Detect which cell encompasses the target text, then output its (x, y) center coordinate. 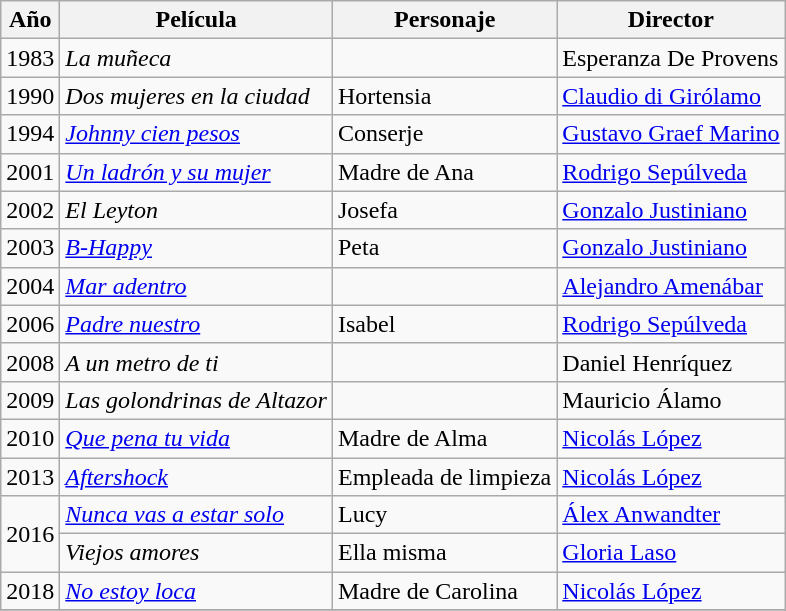
Daniel Henríquez (671, 362)
2009 (30, 400)
Padre nuestro (196, 324)
Alejandro Amenábar (671, 286)
1983 (30, 58)
Isabel (444, 324)
Lucy (444, 515)
1990 (30, 96)
2002 (30, 210)
Hortensia (444, 96)
Johnny cien pesos (196, 134)
2010 (30, 438)
Gustavo Graef Marino (671, 134)
A un metro de ti (196, 362)
Nunca vas a estar solo (196, 515)
Un ladrón y su mujer (196, 172)
Josefa (444, 210)
Director (671, 20)
Dos mujeres en la ciudad (196, 96)
2004 (30, 286)
Gloria Laso (671, 553)
2003 (30, 248)
Personaje (444, 20)
No estoy loca (196, 591)
2018 (30, 591)
Mar adentro (196, 286)
Álex Anwandter (671, 515)
B-Happy (196, 248)
Peta (444, 248)
Conserje (444, 134)
Que pena tu vida (196, 438)
Claudio di Girólamo (671, 96)
Viejos amores (196, 553)
2016 (30, 534)
Madre de Carolina (444, 591)
2013 (30, 477)
Madre de Alma (444, 438)
2001 (30, 172)
2008 (30, 362)
Empleada de limpieza (444, 477)
Madre de Ana (444, 172)
Ella misma (444, 553)
Aftershock (196, 477)
1994 (30, 134)
Mauricio Álamo (671, 400)
La muñeca (196, 58)
Película (196, 20)
El Leyton (196, 210)
Las golondrinas de Altazor (196, 400)
Año (30, 20)
2006 (30, 324)
Esperanza De Provens (671, 58)
